Identify which cell holds the provided text, then report its (x, y) central coordinate. 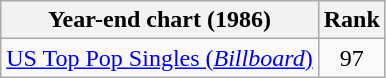
Rank (352, 20)
97 (352, 58)
Year-end chart (1986) (160, 20)
US Top Pop Singles (Billboard) (160, 58)
